Return [X, Y] of the center of cell containing provided text 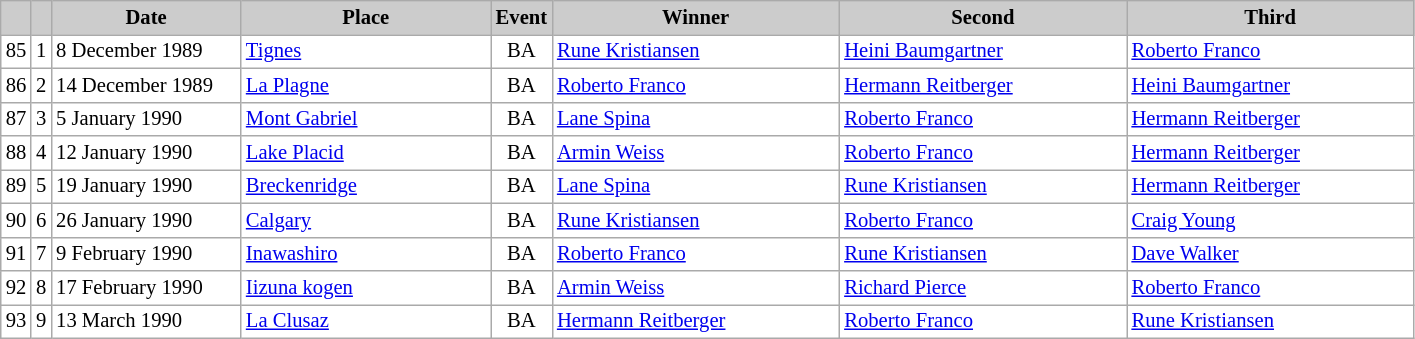
12 January 1990 [146, 153]
93 [16, 321]
90 [16, 220]
7 [41, 254]
Third [1270, 17]
Richard Pierce [982, 287]
5 [41, 186]
Breckenridge [366, 186]
8 December 1989 [146, 51]
2 [41, 85]
Mont Gabriel [366, 119]
Dave Walker [1270, 254]
6 [41, 220]
87 [16, 119]
Second [982, 17]
89 [16, 186]
26 January 1990 [146, 220]
9 [41, 321]
Craig Young [1270, 220]
Date [146, 17]
88 [16, 153]
17 February 1990 [146, 287]
Lake Placid [366, 153]
3 [41, 119]
La Clusaz [366, 321]
Inawashiro [366, 254]
85 [16, 51]
Calgary [366, 220]
8 [41, 287]
Place [366, 17]
91 [16, 254]
13 March 1990 [146, 321]
1 [41, 51]
Tignes [366, 51]
La Plagne [366, 85]
Winner [696, 17]
Iizuna kogen [366, 287]
19 January 1990 [146, 186]
5 January 1990 [146, 119]
Event [522, 17]
92 [16, 287]
9 February 1990 [146, 254]
14 December 1989 [146, 85]
4 [41, 153]
86 [16, 85]
